For the text-containing cell, return its midpoint in [x, y] coordinate format. 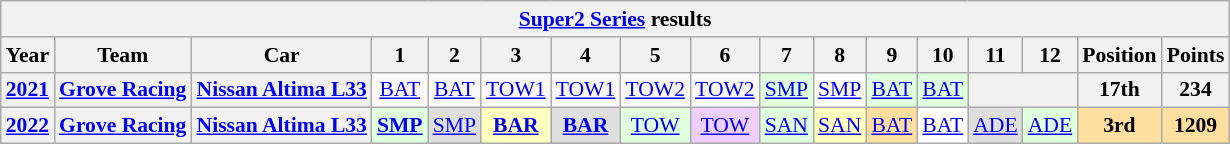
Points [1196, 55]
8 [840, 55]
Position [1119, 55]
4 [586, 55]
5 [655, 55]
1209 [1196, 126]
3rd [1119, 126]
7 [786, 55]
Year [28, 55]
Super2 Series results [616, 19]
17th [1119, 90]
2022 [28, 126]
12 [1050, 55]
2 [454, 55]
1 [400, 55]
11 [995, 55]
2021 [28, 90]
9 [892, 55]
3 [516, 55]
Car [281, 55]
10 [942, 55]
234 [1196, 90]
6 [725, 55]
Team [122, 55]
